Search for the cell housing the specified text and yield its [x, y] center coordinate. 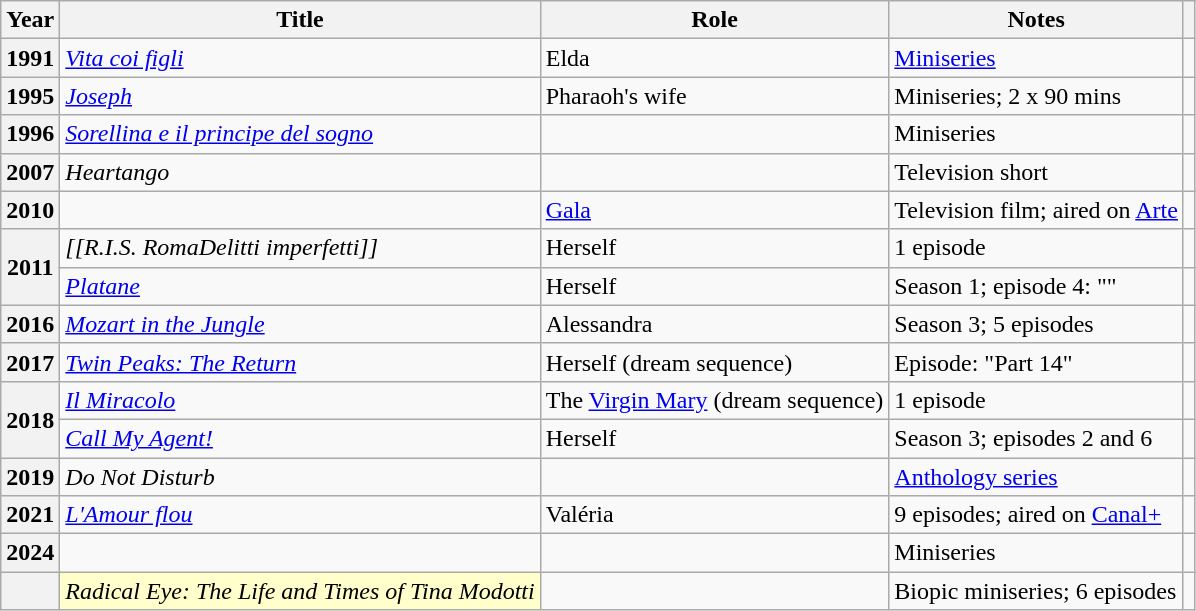
2021 [30, 515]
Call My Agent! [300, 438]
Television short [1036, 172]
2011 [30, 267]
Sorellina e il principe del sogno [300, 134]
Biopic miniseries; 6 episodes [1036, 591]
Anthology series [1036, 477]
Il Miracolo [300, 400]
Season 3; 5 episodes [1036, 324]
Miniseries; 2 x 90 mins [1036, 96]
2007 [30, 172]
2019 [30, 477]
Twin Peaks: The Return [300, 362]
The Virgin Mary (dream sequence) [714, 400]
Valéria [714, 515]
1991 [30, 58]
2010 [30, 210]
Elda [714, 58]
9 episodes; aired on Canal+ [1036, 515]
Season 3; episodes 2 and 6 [1036, 438]
2018 [30, 419]
Do Not Disturb [300, 477]
Pharaoh's wife [714, 96]
L'Amour flou [300, 515]
Platane [300, 286]
Television film; aired on Arte [1036, 210]
2024 [30, 553]
Alessandra [714, 324]
Joseph [300, 96]
Role [714, 20]
Notes [1036, 20]
Vita coi figli [300, 58]
Episode: "Part 14" [1036, 362]
Radical Eye: The Life and Times of Tina Modotti [300, 591]
[[R.I.S. RomaDelitti imperfetti]] [300, 248]
Herself (dream sequence) [714, 362]
Title [300, 20]
Season 1; episode 4: "" [1036, 286]
1996 [30, 134]
Mozart in the Jungle [300, 324]
2016 [30, 324]
Heartango [300, 172]
1995 [30, 96]
2017 [30, 362]
Gala [714, 210]
Year [30, 20]
